Detect which cell encompasses the target text, then output its (x, y) center coordinate. 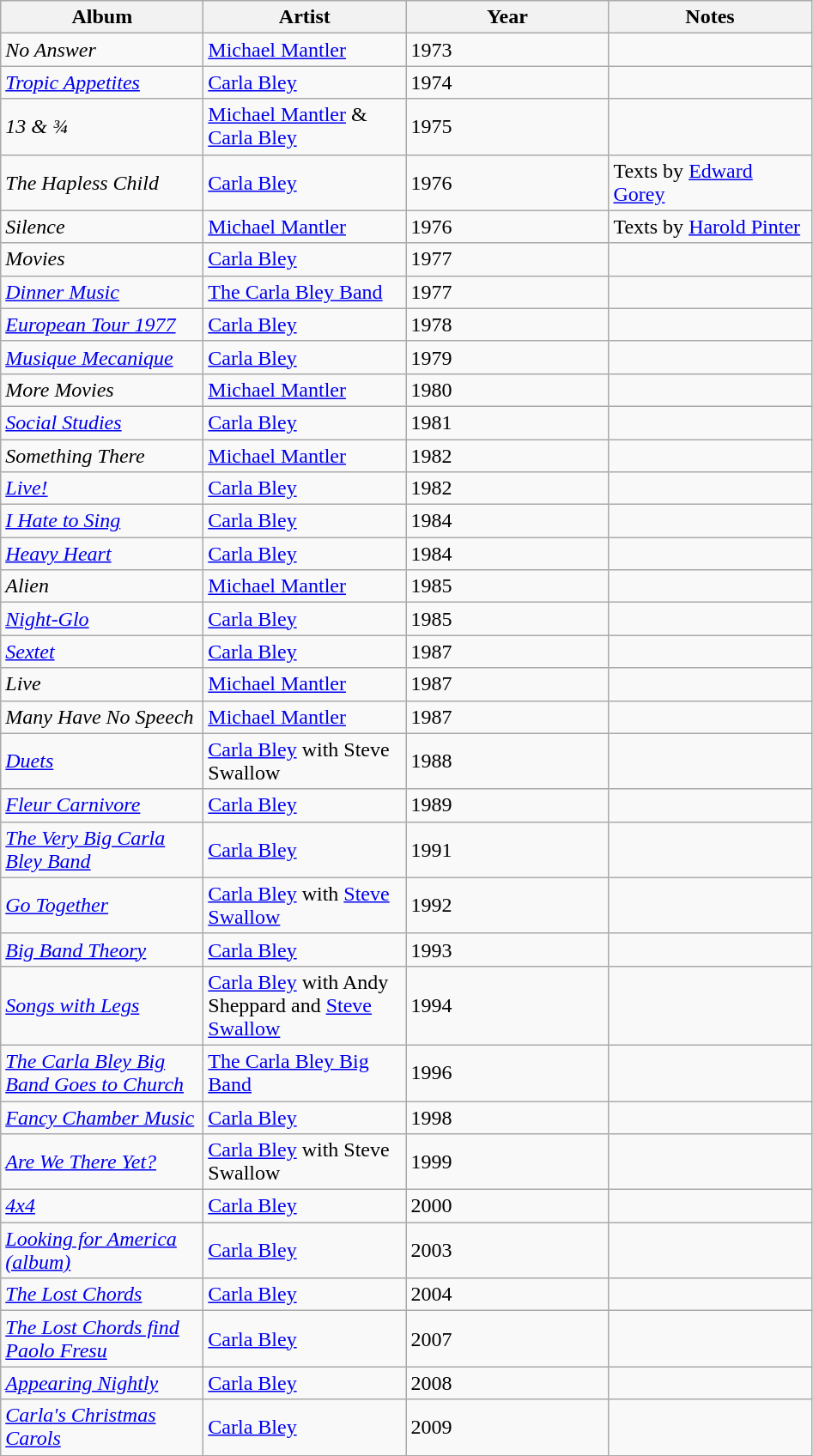
Heavy Heart (102, 554)
The Lost Chords find Paolo Fresu (102, 1339)
1975 (507, 127)
Fleur Carnivore (102, 805)
The Lost Chords (102, 1295)
Something There (102, 456)
Notes (710, 17)
The Carla Bley Big Band Goes to Church (102, 1073)
1974 (507, 82)
Live (102, 684)
2008 (507, 1383)
Duets (102, 761)
Live! (102, 488)
Night-Glo (102, 619)
Looking for America (album) (102, 1250)
Songs with Legs (102, 1005)
Silence (102, 227)
I Hate to Sing (102, 521)
Carla Bley with Andy Sheppard and Steve Swallow (305, 1005)
1989 (507, 805)
More Movies (102, 390)
Social Studies (102, 422)
2004 (507, 1295)
Texts by Harold Pinter (710, 227)
Michael Mantler & Carla Bley (305, 127)
1999 (507, 1162)
Dinner Music (102, 292)
1994 (507, 1005)
Movies (102, 259)
Texts by Edward Gorey (710, 182)
Go Together (102, 905)
Tropic Appetites (102, 82)
Are We There Yet? (102, 1162)
2007 (507, 1339)
2009 (507, 1427)
Many Have No Speech (102, 717)
No Answer (102, 50)
2003 (507, 1250)
1979 (507, 357)
2000 (507, 1206)
Appearing Nightly (102, 1383)
1978 (507, 325)
4x4 (102, 1206)
The Very Big Carla Bley Band (102, 850)
Musique Mecanique (102, 357)
Artist (305, 17)
Sextet (102, 652)
1991 (507, 850)
1992 (507, 905)
1996 (507, 1073)
Alien (102, 586)
The Carla Bley Band (305, 292)
Fancy Chamber Music (102, 1117)
The Hapless Child (102, 182)
Year (507, 17)
Carla's Christmas Carols (102, 1427)
1993 (507, 949)
European Tour 1977 (102, 325)
1980 (507, 390)
1981 (507, 422)
Big Band Theory (102, 949)
Album (102, 17)
1998 (507, 1117)
The Carla Bley Big Band (305, 1073)
13 & ¾ (102, 127)
1973 (507, 50)
1988 (507, 761)
